Pinpoint the cell where the given text exists, returning its [x, y] midpoint coordinate. 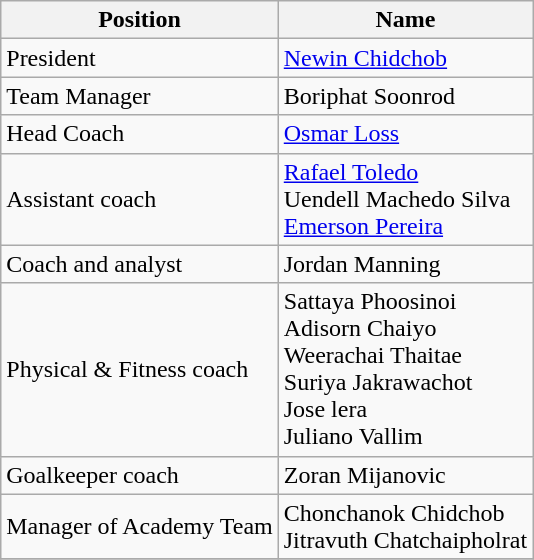
Position [140, 20]
Chonchanok Chidchob Jitravuth Chatchaipholrat [405, 526]
Osmar Loss [405, 134]
Goalkeeper coach [140, 475]
Zoran Mijanovic [405, 475]
Name [405, 20]
Manager of Academy Team [140, 526]
Jordan Manning [405, 264]
Sattaya Phoosinoi Adisorn Chaiyo Weerachai Thaitae Suriya Jakrawachot Jose lera Juliano Vallim [405, 370]
Coach and analyst [140, 264]
President [140, 58]
Boriphat Soonrod [405, 96]
Rafael Toledo Uendell Machedo Silva Emerson Pereira [405, 199]
Team Manager [140, 96]
Newin Chidchob [405, 58]
Assistant coach [140, 199]
Head Coach [140, 134]
Physical & Fitness coach [140, 370]
